Return the (x, y) coordinate for the center point of the cell that contains the specified text.  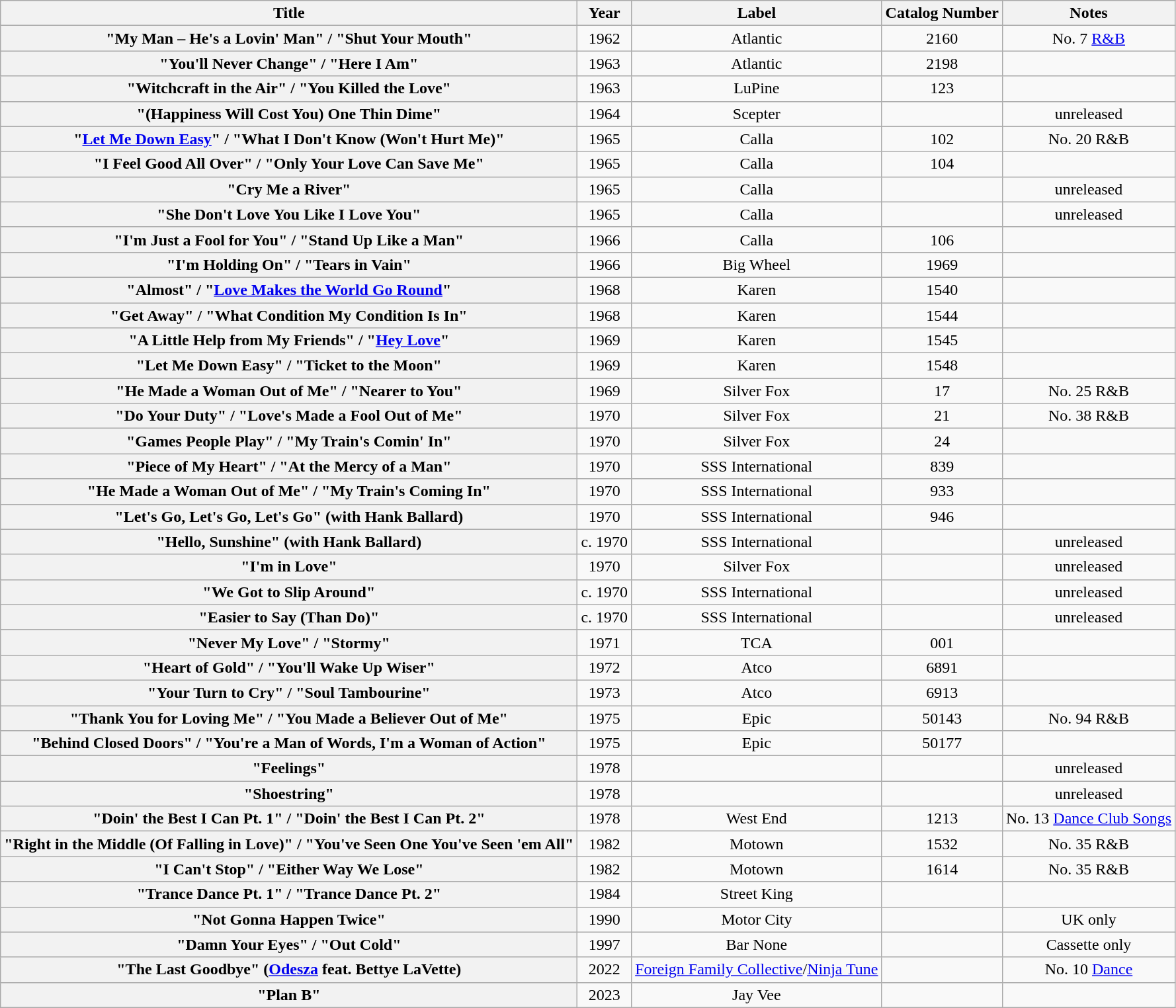
"Doin' the Best I Can Pt. 1" / "Doin' the Best I Can Pt. 2" (289, 819)
Bar None (757, 945)
1532 (942, 844)
Catalog Number (942, 13)
"I Can't Stop" / "Either Way We Lose" (289, 869)
1544 (942, 315)
104 (942, 164)
106 (942, 239)
"Your Turn to Cry" / "Soul Tambourine" (289, 693)
UK only (1089, 919)
"You'll Never Change" / "Here I Am" (289, 63)
No. 13 Dance Club Songs (1089, 819)
"Easier to Say (Than Do)" (289, 617)
"Do Your Duty" / "Love's Made a Fool Out of Me" (289, 416)
1971 (605, 642)
1540 (942, 290)
21 (942, 416)
1990 (605, 919)
2022 (605, 970)
"Never My Love" / "Stormy" (289, 642)
001 (942, 642)
"I Feel Good All Over" / "Only Your Love Can Save Me" (289, 164)
Cassette only (1089, 945)
No. 20 R&B (1089, 139)
"Hello, Sunshine" (with Hank Ballard) (289, 542)
Street King (757, 894)
1614 (942, 869)
50177 (942, 743)
1972 (605, 667)
No. 38 R&B (1089, 416)
1962 (605, 38)
2023 (605, 995)
933 (942, 491)
1213 (942, 819)
"Trance Dance Pt. 1" / "Trance Dance Pt. 2" (289, 894)
Notes (1089, 13)
No. 94 R&B (1089, 718)
"Thank You for Loving Me" / "You Made a Believer Out of Me" (289, 718)
TCA (757, 642)
Label (757, 13)
"Plan B" (289, 995)
Title (289, 13)
1964 (605, 114)
"Piece of My Heart" / "At the Mercy of a Man" (289, 466)
"Almost" / "Love Makes the World Go Round" (289, 290)
No. 10 Dance (1089, 970)
"Witchcraft in the Air" / "You Killed the Love" (289, 89)
6891 (942, 667)
No. 25 R&B (1089, 391)
"Let Me Down Easy" / "What I Don't Know (Won't Hurt Me)" (289, 139)
"Heart of Gold" / "You'll Wake Up Wiser" (289, 667)
"(Happiness Will Cost You) One Thin Dime" (289, 114)
"Get Away" / "What Condition My Condition Is In" (289, 315)
Motor City (757, 919)
"Games People Play" / "My Train's Comin' In" (289, 441)
"Right in the Middle (Of Falling in Love)" / "You've Seen One You've Seen 'em All" (289, 844)
17 (942, 391)
"Shoestring" (289, 794)
Big Wheel (757, 265)
6913 (942, 693)
1997 (605, 945)
1973 (605, 693)
24 (942, 441)
50143 (942, 718)
"I'm Just a Fool for You" / "Stand Up Like a Man" (289, 239)
839 (942, 466)
"The Last Goodbye" (Odesza feat. Bettye LaVette) (289, 970)
1984 (605, 894)
"Damn Your Eyes" / "Out Cold" (289, 945)
Scepter (757, 114)
"Let Me Down Easy" / "Ticket to the Moon" (289, 366)
West End (757, 819)
Foreign Family Collective/Ninja Tune (757, 970)
123 (942, 89)
"Let's Go, Let's Go, Let's Go" (with Hank Ballard) (289, 517)
2198 (942, 63)
"Cry Me a River" (289, 189)
1545 (942, 341)
"I'm in Love" (289, 567)
"Not Gonna Happen Twice" (289, 919)
"A Little Help from My Friends" / "Hey Love" (289, 341)
"She Don't Love You Like I Love You" (289, 214)
"He Made a Woman Out of Me" / "Nearer to You" (289, 391)
"Feelings" (289, 769)
"He Made a Woman Out of Me" / "My Train's Coming In" (289, 491)
No. 7 R&B (1089, 38)
2160 (942, 38)
1548 (942, 366)
946 (942, 517)
102 (942, 139)
"Behind Closed Doors" / "You're a Man of Words, I'm a Woman of Action" (289, 743)
Jay Vee (757, 995)
Year (605, 13)
"My Man – He's a Lovin' Man" / "Shut Your Mouth" (289, 38)
LuPine (757, 89)
"I'm Holding On" / "Tears in Vain" (289, 265)
"We Got to Slip Around" (289, 592)
